Return [x, y] of the center of cell containing provided text 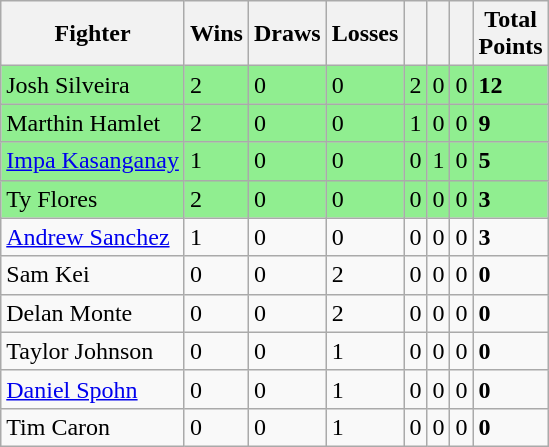
Ty Flores [93, 199]
Delan Monte [93, 313]
Losses [365, 34]
Wins [216, 34]
Draws [287, 34]
Taylor Johnson [93, 351]
9 [510, 123]
Fighter [93, 34]
Josh Silveira [93, 85]
Andrew Sanchez [93, 237]
12 [510, 85]
Impa Kasanganay [93, 161]
5 [510, 161]
Sam Kei [93, 275]
Marthin Hamlet [93, 123]
Daniel Spohn [93, 389]
Total Points [510, 34]
Tim Caron [93, 427]
